Return (x, y) of the center of cell containing provided text 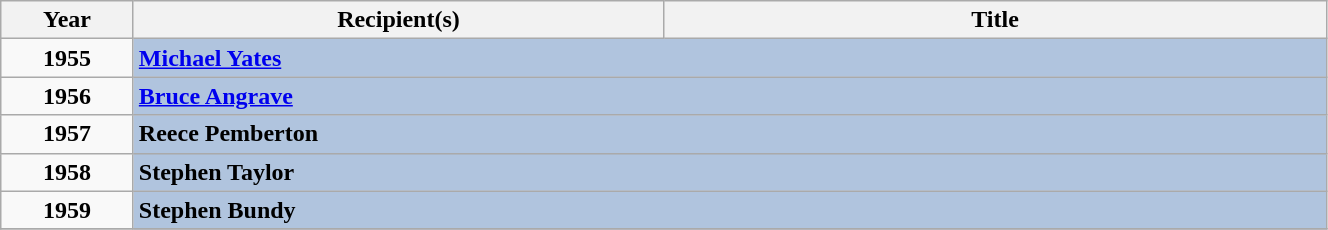
Title (996, 20)
Stephen Bundy (730, 210)
Michael Yates (730, 58)
Bruce Angrave (730, 96)
1956 (68, 96)
1957 (68, 134)
Recipient(s) (398, 20)
1958 (68, 172)
Year (68, 20)
Stephen Taylor (730, 172)
Reece Pemberton (730, 134)
1955 (68, 58)
1959 (68, 210)
